Capture the cell that displays the provided text and extract its (x, y) central coordinate. 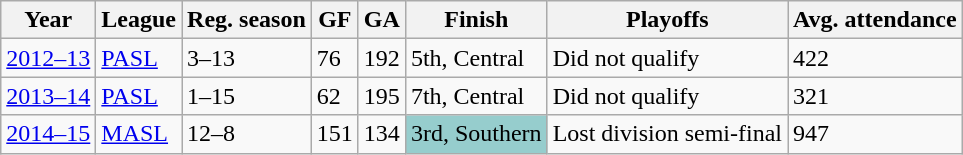
2013–14 (48, 96)
12–8 (247, 134)
Reg. season (247, 20)
947 (876, 134)
7th, Central (476, 96)
5th, Central (476, 58)
192 (382, 58)
2012–13 (48, 58)
3–13 (247, 58)
Lost division semi-final (667, 134)
GF (334, 20)
76 (334, 58)
62 (334, 96)
134 (382, 134)
MASL (139, 134)
1–15 (247, 96)
Playoffs (667, 20)
GA (382, 20)
3rd, Southern (476, 134)
2014–15 (48, 134)
422 (876, 58)
Finish (476, 20)
Year (48, 20)
Avg. attendance (876, 20)
151 (334, 134)
League (139, 20)
195 (382, 96)
321 (876, 96)
